Scan for the cell matching the given text and deliver its [X, Y] coordinate at center. 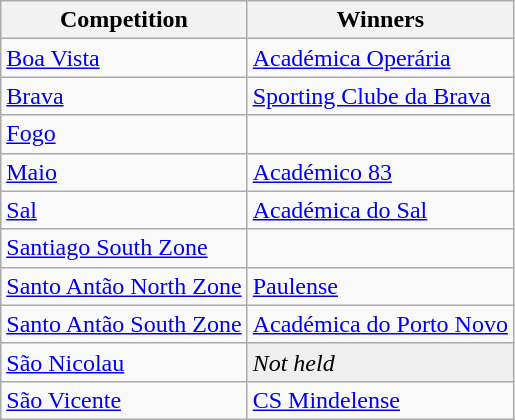
Sporting Clube da Brava [380, 96]
Maio [124, 172]
São Nicolau [124, 362]
Académico 83 [380, 172]
CS Mindelense [380, 400]
Santo Antão South Zone [124, 324]
Paulense [380, 286]
Académica do Sal [380, 210]
Santiago South Zone [124, 248]
Boa Vista [124, 58]
Not held [380, 362]
Competition [124, 20]
Fogo [124, 134]
Académica do Porto Novo [380, 324]
São Vicente [124, 400]
Brava [124, 96]
Winners [380, 20]
Santo Antão North Zone [124, 286]
Sal [124, 210]
Académica Operária [380, 58]
